Locate the cell with the specified text and output its [X, Y] center coordinate. 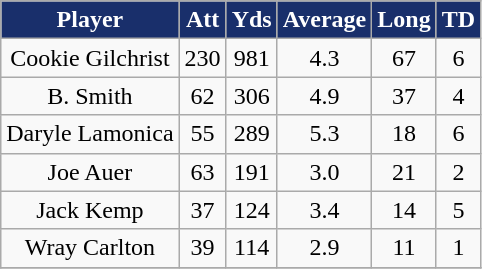
4.3 [324, 58]
Yds [252, 20]
3.4 [324, 210]
TD [458, 20]
230 [202, 58]
5 [458, 210]
21 [404, 172]
63 [202, 172]
Att [202, 20]
4 [458, 96]
289 [252, 134]
62 [202, 96]
191 [252, 172]
Jack Kemp [90, 210]
3.0 [324, 172]
124 [252, 210]
Cookie Gilchrist [90, 58]
67 [404, 58]
2.9 [324, 248]
11 [404, 248]
18 [404, 134]
981 [252, 58]
1 [458, 248]
B. Smith [90, 96]
Wray Carlton [90, 248]
4.9 [324, 96]
114 [252, 248]
Average [324, 20]
Player [90, 20]
Long [404, 20]
39 [202, 248]
Joe Auer [90, 172]
55 [202, 134]
Daryle Lamonica [90, 134]
306 [252, 96]
2 [458, 172]
14 [404, 210]
5.3 [324, 134]
